Output the (x, y) coordinate of the center of the cell containing the given text.  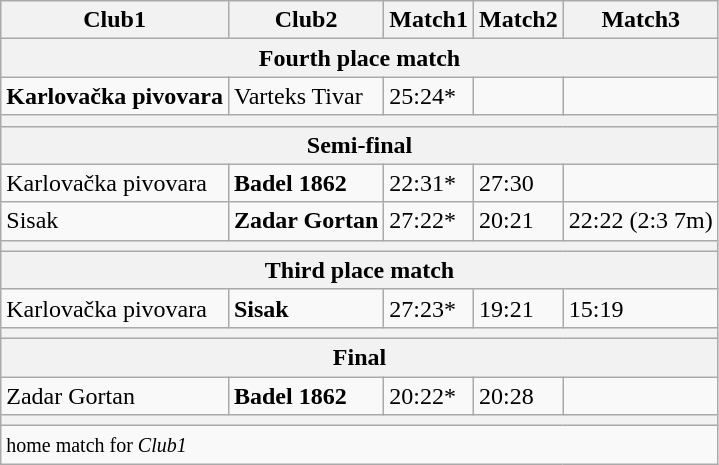
20:28 (518, 395)
20:22* (429, 395)
Match3 (640, 20)
25:24* (429, 96)
Varteks Tivar (306, 96)
Match2 (518, 20)
22:31* (429, 183)
Third place match (360, 270)
Final (360, 357)
19:21 (518, 308)
27:22* (429, 221)
Fourth place match (360, 58)
Semi-final (360, 145)
27:30 (518, 183)
22:22 (2:3 7m) (640, 221)
Club2 (306, 20)
home match for Club1 (360, 445)
27:23* (429, 308)
15:19 (640, 308)
Club1 (115, 20)
20:21 (518, 221)
Match1 (429, 20)
